Find where the given text appears and provide that cell's center as (x, y) coordinate. 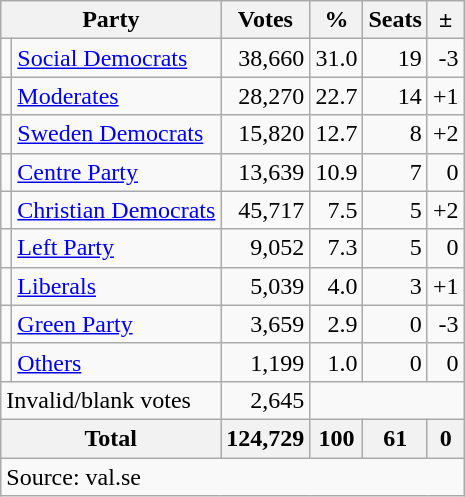
38,660 (266, 58)
10.9 (336, 172)
Left Party (116, 248)
Source: val.se (232, 477)
100 (336, 438)
Party (111, 20)
7.5 (336, 210)
45,717 (266, 210)
Sweden Democrats (116, 134)
Votes (266, 20)
Liberals (116, 286)
22.7 (336, 96)
28,270 (266, 96)
Invalid/blank votes (111, 400)
Others (116, 362)
Moderates (116, 96)
8 (395, 134)
± (446, 20)
Christian Democrats (116, 210)
Social Democrats (116, 58)
61 (395, 438)
19 (395, 58)
2,645 (266, 400)
3,659 (266, 324)
9,052 (266, 248)
5,039 (266, 286)
Total (111, 438)
13,639 (266, 172)
7 (395, 172)
4.0 (336, 286)
14 (395, 96)
15,820 (266, 134)
2.9 (336, 324)
Centre Party (116, 172)
1,199 (266, 362)
% (336, 20)
31.0 (336, 58)
124,729 (266, 438)
Green Party (116, 324)
12.7 (336, 134)
3 (395, 286)
1.0 (336, 362)
Seats (395, 20)
7.3 (336, 248)
